Determine the (X, Y) coordinate at the center of the cell enclosing the given text.  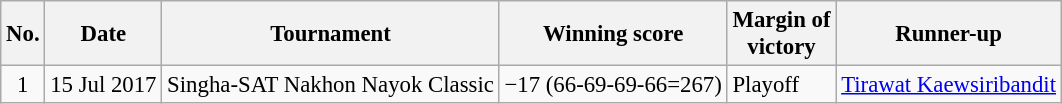
−17 (66-69-69-66=267) (613, 85)
Winning score (613, 34)
Tirawat Kaewsiribandit (949, 85)
15 Jul 2017 (104, 85)
Date (104, 34)
Tournament (330, 34)
Runner-up (949, 34)
1 (23, 85)
No. (23, 34)
Singha-SAT Nakhon Nayok Classic (330, 85)
Margin ofvictory (782, 34)
Playoff (782, 85)
